Pinpoint the cell where the given text exists, returning its [x, y] midpoint coordinate. 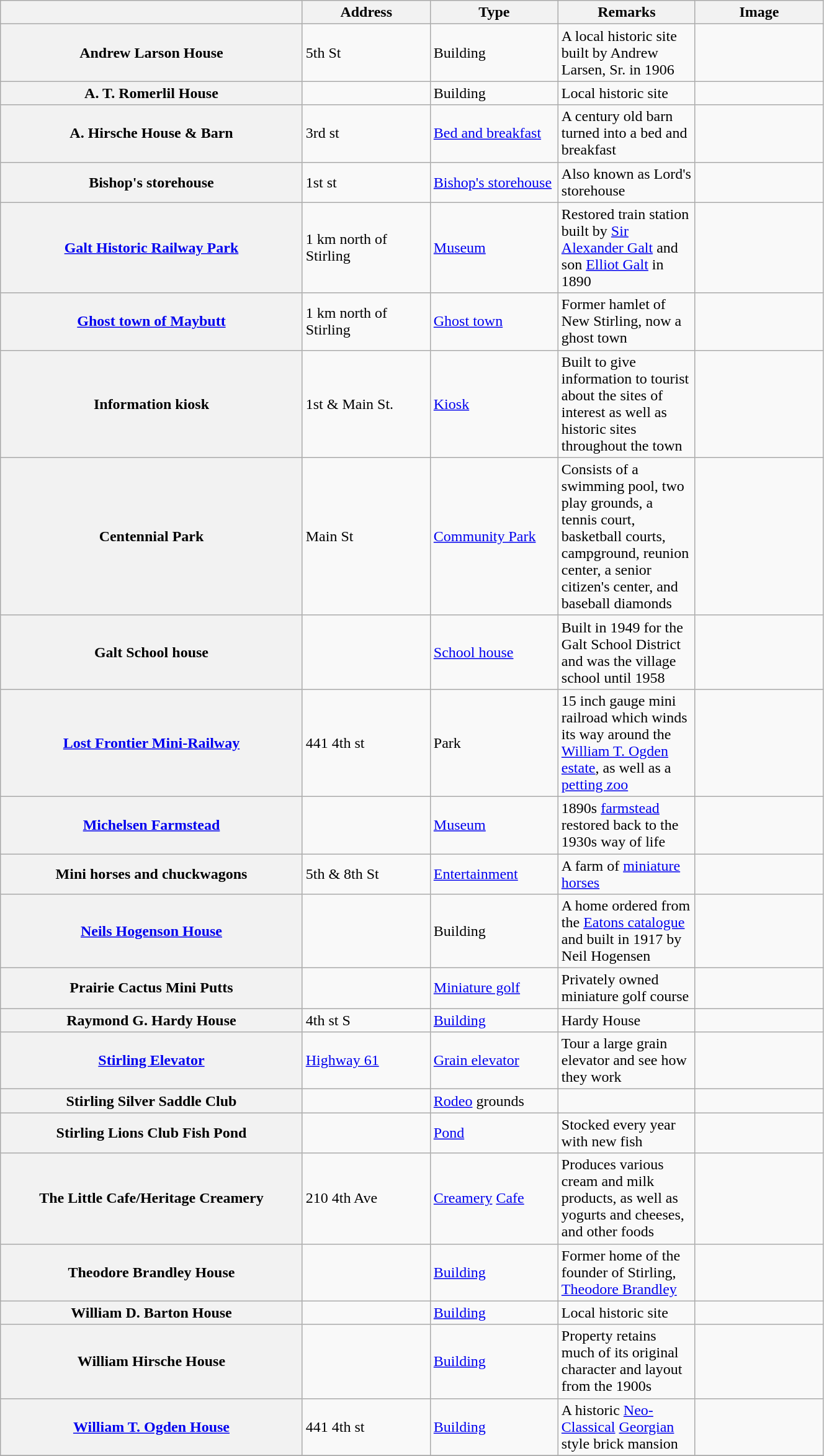
School house [494, 652]
Main St [366, 536]
Built in 1949 for the Galt School District and was the village school until 1958 [627, 652]
Built to give information to tourist about the sites of interest as well as historic sites throughout the town [627, 403]
Former home of the founder of Stirling, Theodore Brandley [627, 1272]
Entertainment [494, 874]
Michelsen Farmstead [151, 825]
A century old barn turned into a bed and breakfast [627, 133]
William Hirsche House [151, 1362]
A local historic site built by Andrew Larsen, Sr. in 1906 [627, 53]
3rd st [366, 133]
Galt Historic Railway Park [151, 248]
1890s farmstead restored back to the 1930s way of life [627, 825]
Lost Frontier Mini-Railway [151, 742]
A. Hirsche House & Barn [151, 133]
A home ordered from the Eatons catalogue and built in 1917 by Neil Hogensen [627, 931]
Privately owned miniature golf course [627, 988]
Theodore Brandley House [151, 1272]
1st & Main St. [366, 403]
Prairie Cactus Mini Putts [151, 988]
Restored train station built by Sir Alexander Galt and son Elliot Galt in 1890 [627, 248]
The Little Cafe/Heritage Creamery [151, 1198]
Stocked every year with new fish [627, 1133]
Grain elevator [494, 1061]
Park [494, 742]
Ghost town of Maybutt [151, 321]
Rodeo grounds [494, 1101]
Mini horses and chuckwagons [151, 874]
A farm of miniature horses [627, 874]
Centennial Park [151, 536]
Ghost town [494, 321]
4th st S [366, 1020]
1st st [366, 182]
Remarks [627, 12]
210 4th Ave [366, 1198]
A historic Neo-Classical Georgian style brick mansion [627, 1427]
Produces various cream and milk products, as well as yogurts and cheeses, and other foods [627, 1198]
Highway 61 [366, 1061]
5th St [366, 53]
Also known as Lord's storehouse [627, 182]
Former hamlet of New Stirling, now a ghost town [627, 321]
Hardy House [627, 1020]
Stirling Lions Club Fish Pond [151, 1133]
Bed and breakfast [494, 133]
Tour a large grain elevator and see how they work [627, 1061]
Address [366, 12]
Property retains much of its original character and layout from the 1900s [627, 1362]
Creamery Cafe [494, 1198]
Image [759, 12]
Neils Hogenson House [151, 931]
5th & 8th St [366, 874]
Information kiosk [151, 403]
Kiosk [494, 403]
Stirling Silver Saddle Club [151, 1101]
Andrew Larson House [151, 53]
15 inch gauge mini railroad which winds its way around the William T. Ogden estate, as well as a petting zoo [627, 742]
Raymond G. Hardy House [151, 1020]
Galt School house [151, 652]
William D. Barton House [151, 1313]
Community Park [494, 536]
Pond [494, 1133]
William T. Ogden House [151, 1427]
Type [494, 12]
A. T. Romerlil House [151, 93]
Stirling Elevator [151, 1061]
Miniature golf [494, 988]
